Locate the cell with the specified text and output its (x, y) center coordinate. 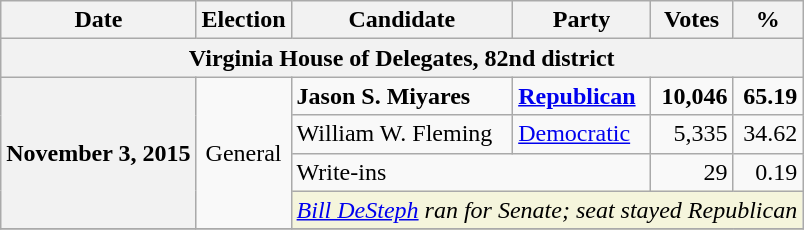
November 3, 2015 (98, 153)
65.19 (768, 96)
Party (582, 20)
William W. Fleming (402, 134)
Democratic (582, 134)
Virginia House of Delegates, 82nd district (402, 58)
Republican (582, 96)
Write-ins (470, 172)
Election (244, 20)
Date (98, 20)
Bill DeSteph ran for Senate; seat stayed Republican (547, 210)
5,335 (692, 134)
10,046 (692, 96)
29 (692, 172)
0.19 (768, 172)
Candidate (402, 20)
Jason S. Miyares (402, 96)
General (244, 153)
% (768, 20)
34.62 (768, 134)
Votes (692, 20)
